Search for the cell housing the specified text and yield its (x, y) center coordinate. 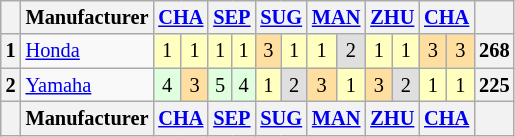
225 (494, 85)
268 (494, 51)
Honda (88, 51)
Yamaha (88, 85)
5 (220, 85)
